Detect which cell encompasses the target text, then output its [x, y] center coordinate. 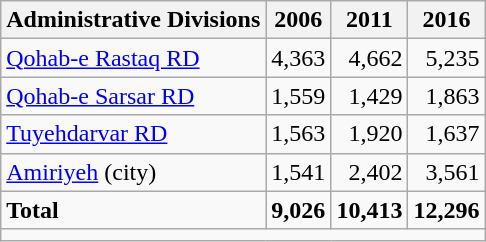
5,235 [446, 58]
12,296 [446, 210]
1,563 [298, 134]
1,920 [370, 134]
2,402 [370, 172]
4,662 [370, 58]
2016 [446, 20]
Administrative Divisions [134, 20]
2011 [370, 20]
10,413 [370, 210]
9,026 [298, 210]
3,561 [446, 172]
1,541 [298, 172]
Amiriyeh (city) [134, 172]
Total [134, 210]
Qohab-e Rastaq RD [134, 58]
1,637 [446, 134]
Qohab-e Sarsar RD [134, 96]
2006 [298, 20]
4,363 [298, 58]
1,429 [370, 96]
Tuyehdarvar RD [134, 134]
1,863 [446, 96]
1,559 [298, 96]
